Provide the [x, y] coordinate of the cell's center where the given text is located.  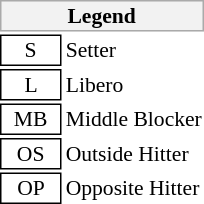
MB [30, 120]
Outside Hitter [134, 154]
Opposite Hitter [134, 188]
S [30, 50]
OS [30, 154]
Setter [134, 50]
Libero [134, 85]
OP [30, 188]
Legend [102, 16]
Middle Blocker [134, 120]
L [30, 85]
